Provide the (x, y) coordinate of the cell's center where the given text is located.  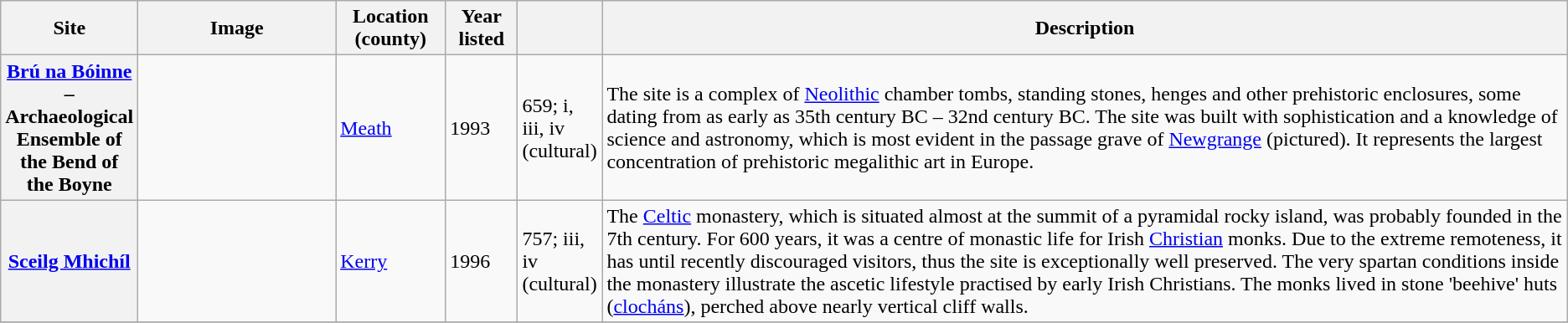
1993 (482, 127)
Description (1085, 28)
Kerry (390, 261)
Brú na Bóinne – Archaeological Ensemble of the Bend of the Boyne (70, 127)
Image (237, 28)
Year listed (482, 28)
757; iii, iv (cultural) (560, 261)
1996 (482, 261)
Meath (390, 127)
Site (70, 28)
Sceilg Mhichíl (70, 261)
Location (county) (390, 28)
659; i, iii, iv (cultural) (560, 127)
